Locate the cell with the specified text and output its [X, Y] center coordinate. 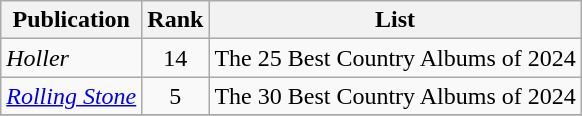
Rolling Stone [72, 96]
5 [176, 96]
The 30 Best Country Albums of 2024 [395, 96]
14 [176, 58]
Publication [72, 20]
The 25 Best Country Albums of 2024 [395, 58]
Holler [72, 58]
Rank [176, 20]
List [395, 20]
